Locate the cell with the specified text and output its [X, Y] center coordinate. 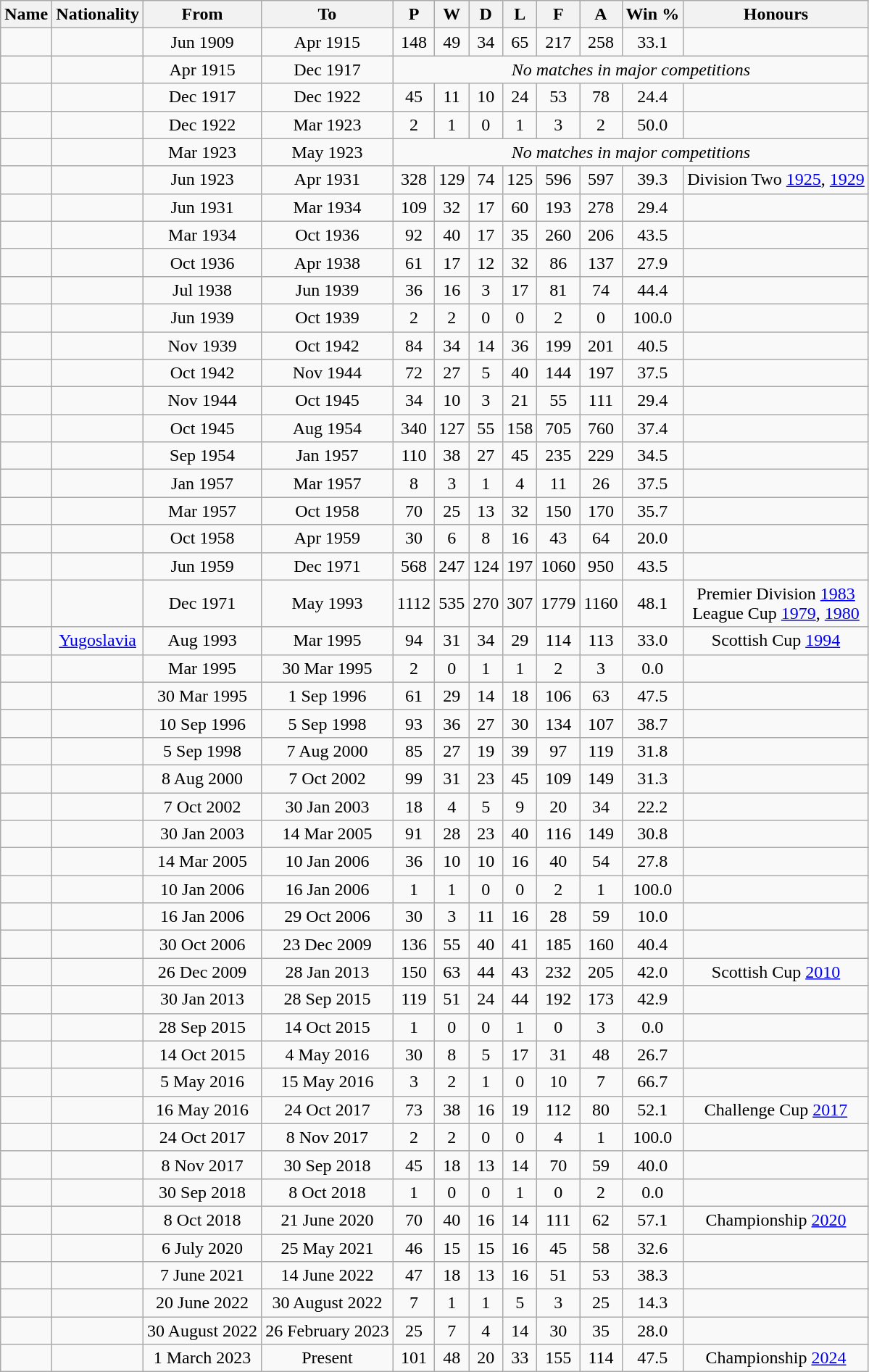
34.5 [652, 456]
W [452, 14]
134 [558, 723]
107 [601, 723]
260 [558, 235]
May 1923 [328, 152]
232 [558, 972]
Jun 1909 [203, 42]
185 [558, 944]
From [203, 14]
340 [413, 428]
65 [520, 42]
136 [413, 944]
57.1 [652, 1220]
14.3 [652, 1303]
21 [520, 401]
270 [486, 603]
1112 [413, 603]
33.1 [652, 42]
Yugoslavia [98, 641]
85 [413, 751]
760 [601, 428]
To [328, 14]
113 [601, 641]
125 [520, 180]
137 [601, 262]
93 [413, 723]
170 [601, 511]
F [558, 14]
Championship 2020 [776, 1220]
7 June 2021 [203, 1276]
46 [413, 1247]
30 Oct 2006 [203, 944]
31.8 [652, 751]
158 [520, 428]
Jun 1931 [203, 207]
64 [601, 539]
16 May 2016 [203, 1110]
1060 [558, 566]
66.7 [652, 1082]
1 Sep 1996 [328, 696]
705 [558, 428]
Present [328, 1358]
20 June 2022 [203, 1303]
27.9 [652, 262]
31.3 [652, 778]
D [486, 14]
94 [413, 641]
P [413, 14]
192 [558, 999]
52.1 [652, 1110]
Challenge Cup 2017 [776, 1110]
Win % [652, 14]
32.6 [652, 1247]
48.1 [652, 603]
596 [558, 180]
6 July 2020 [203, 1247]
92 [413, 235]
25 May 2021 [328, 1247]
A [601, 14]
50.0 [652, 125]
1 March 2023 [203, 1358]
40.0 [652, 1165]
72 [413, 373]
23 Dec 2009 [328, 944]
950 [601, 566]
155 [558, 1358]
60 [520, 207]
Apr 1959 [328, 539]
127 [452, 428]
1160 [601, 603]
144 [558, 373]
568 [413, 566]
5 May 2016 [203, 1082]
28 Jan 2013 [328, 972]
21 June 2020 [328, 1220]
22.2 [652, 807]
54 [601, 862]
Division Two 1925, 1929 [776, 180]
97 [558, 751]
39 [520, 751]
Name [26, 14]
Scottish Cup 2010 [776, 972]
27.8 [652, 862]
41 [520, 944]
7 Aug 2000 [328, 751]
86 [558, 262]
Championship 2024 [776, 1358]
101 [413, 1358]
205 [601, 972]
42.0 [652, 972]
24.4 [652, 97]
26 Dec 2009 [203, 972]
58 [601, 1247]
62 [601, 1220]
535 [452, 603]
May 1993 [328, 603]
38.7 [652, 723]
1779 [558, 603]
Apr 1931 [328, 180]
199 [558, 346]
Jun 1923 [203, 180]
14 June 2022 [328, 1276]
Jul 1938 [203, 290]
38.3 [652, 1276]
30 Jan 2013 [203, 999]
229 [601, 456]
29 Oct 2006 [328, 917]
247 [452, 566]
40.4 [652, 944]
9 [520, 807]
278 [601, 207]
106 [558, 696]
39.3 [652, 180]
173 [601, 999]
42.9 [652, 999]
110 [413, 456]
193 [558, 207]
28.0 [652, 1331]
597 [601, 180]
201 [601, 346]
Premier Division 1983 League Cup 1979, 1980 [776, 603]
307 [520, 603]
Apr 1938 [328, 262]
12 [486, 262]
217 [558, 42]
99 [413, 778]
35.7 [652, 511]
112 [558, 1110]
206 [601, 235]
L [520, 14]
Sep 1954 [203, 456]
49 [452, 42]
20.0 [652, 539]
37.4 [652, 428]
Nationality [98, 14]
Aug 1954 [328, 428]
Nov 1939 [203, 346]
73 [413, 1110]
Jun 1959 [203, 566]
Honours [776, 14]
84 [413, 346]
129 [452, 180]
47 [413, 1276]
78 [601, 97]
30.8 [652, 834]
235 [558, 456]
4 May 2016 [328, 1055]
10 Sep 1996 [203, 723]
44.4 [652, 290]
328 [413, 180]
148 [413, 42]
91 [413, 834]
Oct 1939 [328, 317]
33 [520, 1358]
15 May 2016 [328, 1082]
33.0 [652, 641]
40.5 [652, 346]
10.0 [652, 917]
26 February 2023 [328, 1331]
81 [558, 290]
8 Aug 2000 [203, 778]
26 [601, 483]
Aug 1993 [203, 641]
258 [601, 42]
6 [452, 539]
124 [486, 566]
26.7 [652, 1055]
80 [601, 1110]
160 [601, 944]
Scottish Cup 1994 [776, 641]
116 [558, 834]
